Return the [x, y] coordinate for the center point of the cell that contains the specified text.  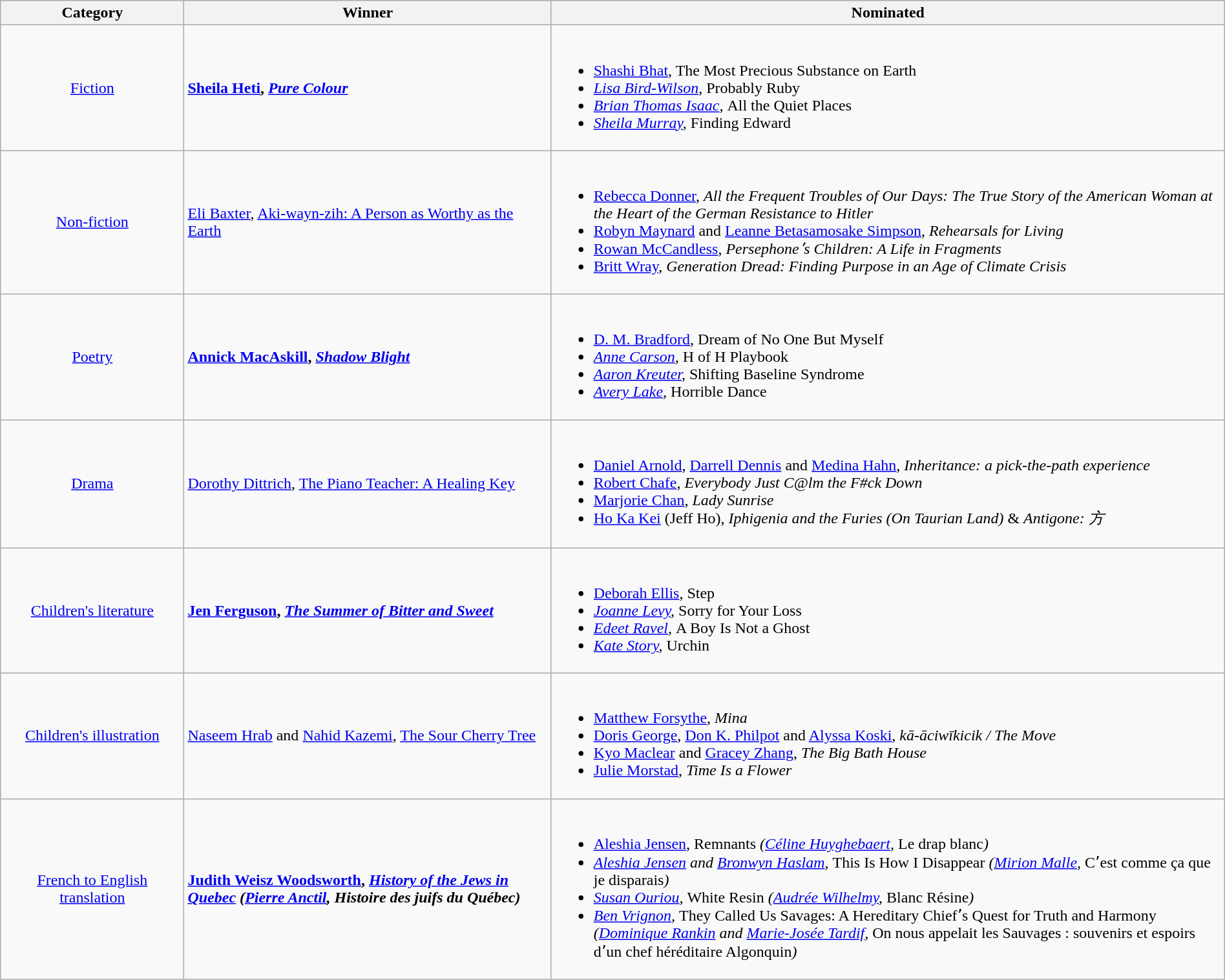
Drama [92, 485]
Poetry [92, 357]
Dorothy Dittrich, The Piano Teacher: A Healing Key [368, 485]
Nominated [888, 13]
Winner [368, 13]
Category [92, 13]
Children's literature [92, 610]
Shashi Bhat, The Most Precious Substance on EarthLisa Bird-Wilson, Probably RubyBrian Thomas Isaac, All the Quiet PlacesSheila Murray, Finding Edward [888, 88]
Eli Baxter, Aki-wayn-zih: A Person as Worthy as the Earth [368, 222]
French to English translation [92, 889]
Naseem Hrab and Nahid Kazemi, The Sour Cherry Tree [368, 736]
Annick MacAskill, Shadow Blight [368, 357]
Jen Ferguson, The Summer of Bitter and Sweet [368, 610]
D. M. Bradford, Dream of No One But MyselfAnne Carson, H of H PlaybookAaron Kreuter, Shifting Baseline SyndromeAvery Lake, Horrible Dance [888, 357]
Deborah Ellis, StepJoanne Levy, Sorry for Your LossEdeet Ravel, A Boy Is Not a GhostKate Story, Urchin [888, 610]
Fiction [92, 88]
Non-fiction [92, 222]
Judith Weisz Woodsworth, History of the Jews in Quebec (Pierre Anctil, Histoire des juifs du Québec) [368, 889]
Sheila Heti, Pure Colour [368, 88]
Children's illustration [92, 736]
